Determine the [X, Y] coordinate at the center of the cell enclosing the given text.  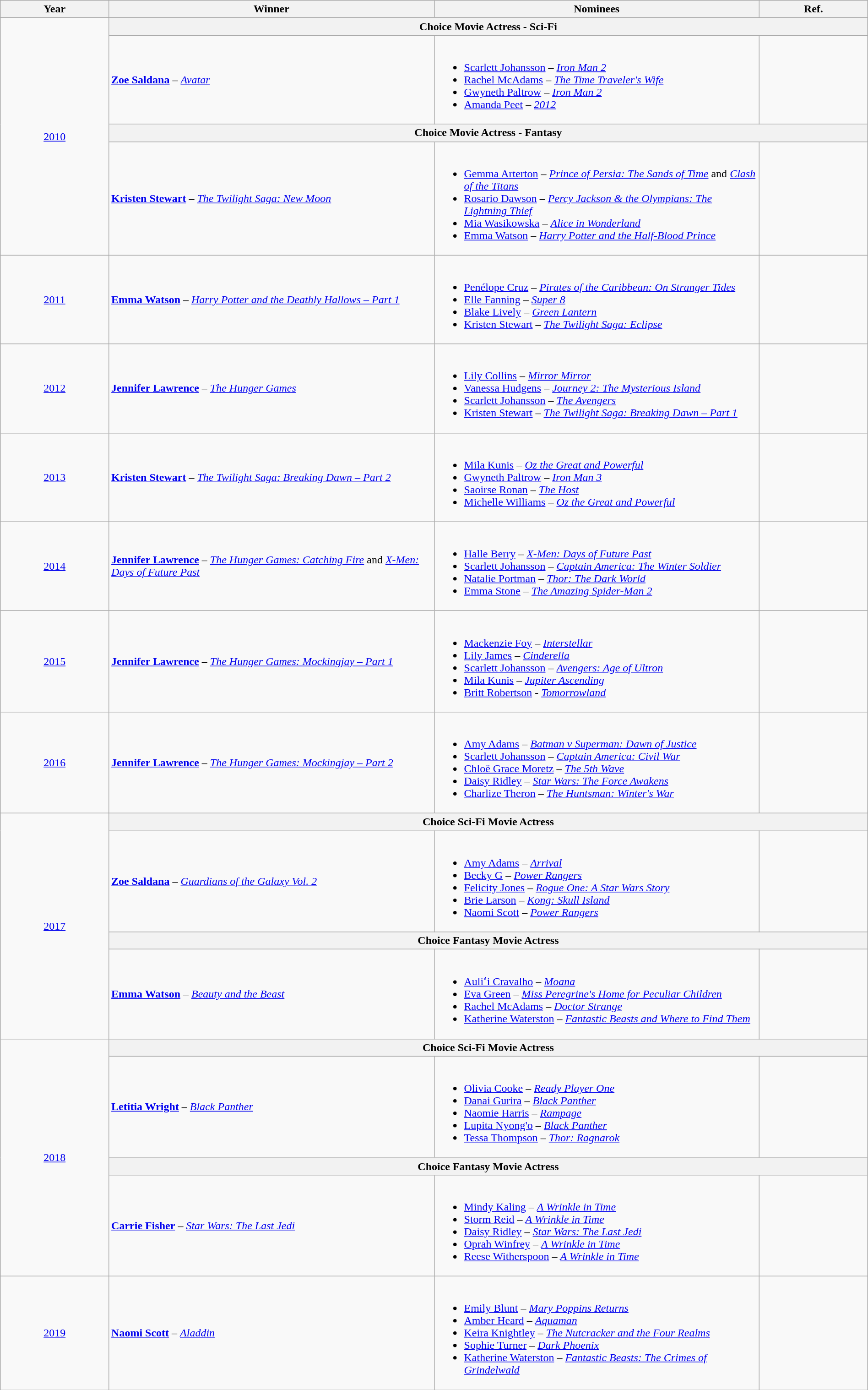
Mila Kunis – Oz the Great and PowerfulGwyneth Paltrow – Iron Man 3Saoirse Ronan – The HostMichelle Williams – Oz the Great and Powerful [597, 477]
2019 [55, 1333]
Year [55, 9]
2010 [55, 136]
2015 [55, 661]
Scarlett Johansson – Iron Man 2Rachel McAdams – The Time Traveler's WifeGwyneth Paltrow – Iron Man 2Amanda Peet – 2012 [597, 80]
2017 [55, 926]
2014 [55, 566]
Olivia Cooke – Ready Player OneDanai Gurira – Black PantherNaomie Harris – RampageLupita Nyong'o – Black PantherTessa Thompson – Thor: Ragnarok [597, 1107]
2016 [55, 762]
Jennifer Lawrence – The Hunger Games: Mockingjay – Part 2 [271, 762]
Carrie Fisher – Star Wars: The Last Jedi [271, 1226]
Kristen Stewart – The Twilight Saga: New Moon [271, 198]
Zoe Saldana – Guardians of the Galaxy Vol. 2 [271, 881]
2011 [55, 300]
Nominees [597, 9]
Ref. [813, 9]
Choice Movie Actress - Sci-Fi [488, 27]
Jennifer Lawrence – The Hunger Games [271, 388]
2018 [55, 1157]
Letitia Wright – Black Panther [271, 1107]
Emma Watson – Harry Potter and the Deathly Hallows – Part 1 [271, 300]
Jennifer Lawrence – The Hunger Games: Mockingjay – Part 1 [271, 661]
Amy Adams – ArrivalBecky G – Power RangersFelicity Jones – Rogue One: A Star Wars StoryBrie Larson – Kong: Skull IslandNaomi Scott – Power Rangers [597, 881]
Naomi Scott – Aladdin [271, 1333]
Jennifer Lawrence – The Hunger Games: Catching Fire and X-Men: Days of Future Past [271, 566]
Emma Watson – Beauty and the Beast [271, 994]
2013 [55, 477]
Zoe Saldana – Avatar [271, 80]
2012 [55, 388]
Choice Movie Actress - Fantasy [488, 133]
Kristen Stewart – The Twilight Saga: Breaking Dawn – Part 2 [271, 477]
Winner [271, 9]
